Determine the [X, Y] coordinate at the center of the cell enclosing the given text.  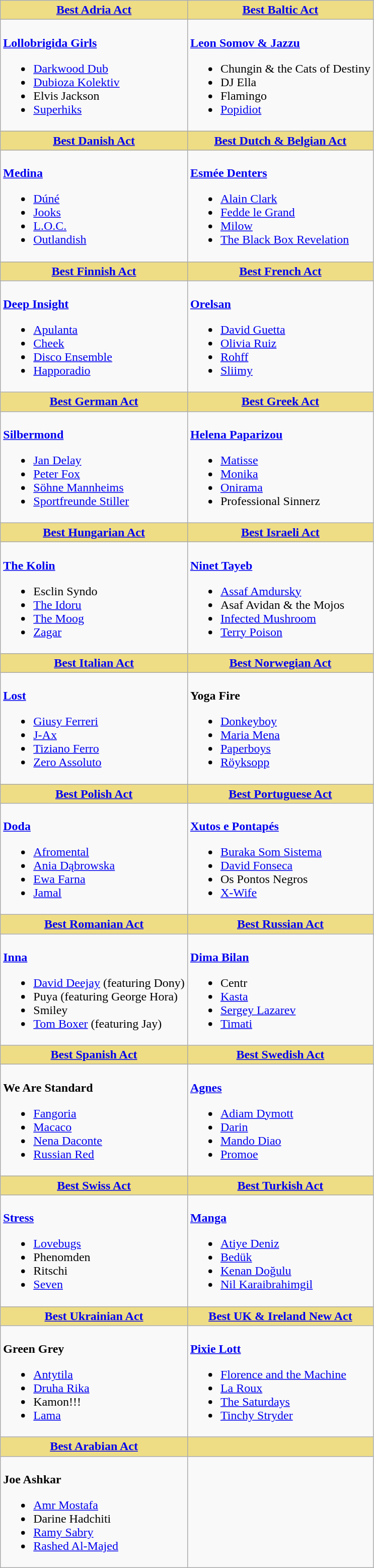
Best Swiss Act [94, 1185]
Best Finnish Act [94, 271]
Best Greek Act [280, 402]
Best Dutch & Belgian Act [280, 141]
Best Baltic Act [280, 10]
We Are StandardFangoriaMacacoNena DaconteRussian Red [94, 1120]
Pixie LottFlorence and the MachineLa RouxThe SaturdaysTinchy Stryder [280, 1381]
Best Italian Act [94, 663]
Best French Act [280, 271]
Leon Somov & JazzuChungin & the Cats of DestinyDJ EllaFlamingoPopidiot [280, 76]
Ninet TayebAssaf AmdurskyAsaf Avidan & the MojosInfected MushroomTerry Poison [280, 598]
OrelsanDavid GuettaOlivia RuizRohffSliimy [280, 337]
Best Swedish Act [280, 1055]
Best Spanish Act [94, 1055]
The KolinEsclin SyndoThe IdoruThe MoogZagar [94, 598]
Best Danish Act [94, 141]
InnaDavid Deejay (featuring Dony)Puya (featuring George Hora)SmileyTom Boxer (featuring Jay) [94, 990]
Best Israeli Act [280, 532]
DodaAfromentalAnia DąbrowskaEwa FarnaJamal [94, 859]
Best UK & Ireland New Act [280, 1316]
Best Turkish Act [280, 1185]
Best Arabian Act [94, 1447]
Joe AshkarAmr MostafaDarine HadchitiRamy SabryRashed Al-Majed [94, 1512]
Yoga FireDonkeyboyMaria MenaPaperboysRöyksopp [280, 728]
Dima BilanCentrKastaSergey LazarevTimati [280, 990]
MangaAtiye DenizBedükKenan DoğuluNil Karaibrahimgil [280, 1251]
Best Hungarian Act [94, 532]
StressLovebugsPhenomdenRitschiSeven [94, 1251]
Best Romanian Act [94, 924]
Best Portuguese Act [280, 794]
Best German Act [94, 402]
Best Polish Act [94, 794]
Best Ukrainian Act [94, 1316]
Best Norwegian Act [280, 663]
Green GreyAntytilaDruha RikaKamon!!!Lama [94, 1381]
Deep InsightApulantaCheekDisco EnsembleHapporadio [94, 337]
Esmée DentersAlain ClarkFedde le GrandMilowThe Black Box Revelation [280, 206]
Helena PaparizouMatisseMonikaOniramaProfessional Sinnerz [280, 467]
Best Russian Act [280, 924]
AgnesAdiam DymottDarinMando DiaoPromoe [280, 1120]
LostGiusy FerreriJ-AxTiziano FerroZero Assoluto [94, 728]
Best Adria Act [94, 10]
Xutos e PontapésBuraka Som SistemaDavid FonsecaOs Pontos NegrosX-Wife [280, 859]
MedinaDúnéJooksL.O.C.Outlandish [94, 206]
SilbermondJan DelayPeter FoxSöhne MannheimsSportfreunde Stiller [94, 467]
Lollobrigida GirlsDarkwood DubDubioza KolektivElvis JacksonSuperhiks [94, 76]
